Return the (x, y) coordinate for the center point of the cell that contains the specified text.  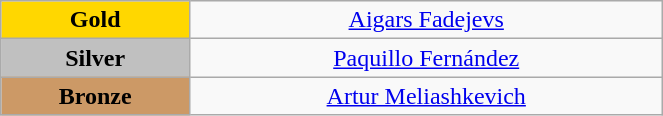
Paquillo Fernández (426, 58)
Aigars Fadejevs (426, 20)
Bronze (96, 96)
Artur Meliashkevich (426, 96)
Silver (96, 58)
Gold (96, 20)
